Search for the cell housing the specified text and yield its (X, Y) center coordinate. 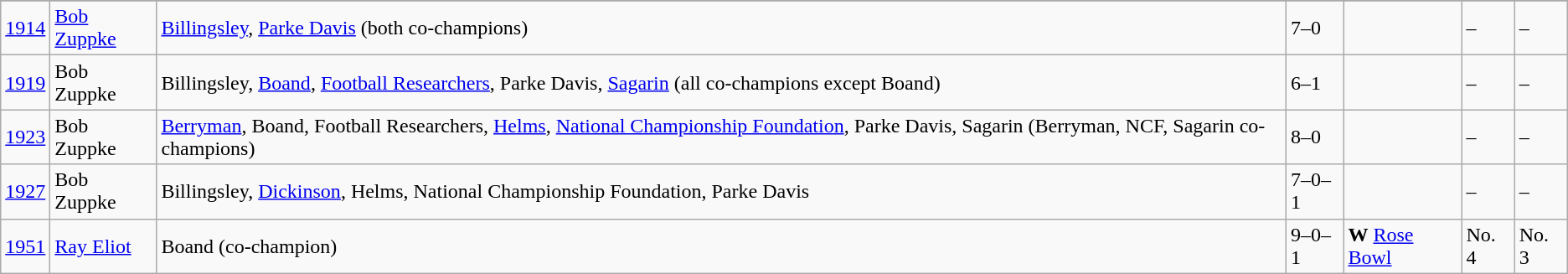
6–1 (1314, 82)
No. 3 (1541, 246)
1914 (25, 28)
7–0 (1314, 28)
8–0 (1314, 137)
W Rose Bowl (1402, 246)
1923 (25, 137)
1927 (25, 191)
Ray Eliot (104, 246)
Billingsley, Dickinson, Helms, National Championship Foundation, Parke Davis (722, 191)
Billingsley, Parke Davis (both co-champions) (722, 28)
Boand (co-champion) (722, 246)
Billingsley, Boand, Football Researchers, Parke Davis, Sagarin (all co-champions except Boand) (722, 82)
1951 (25, 246)
7–0–1 (1314, 191)
1919 (25, 82)
Berryman, Boand, Football Researchers, Helms, National Championship Foundation, Parke Davis, Sagarin (Berryman, NCF, Sagarin co-champions) (722, 137)
No. 4 (1488, 246)
9–0–1 (1314, 246)
